Pinpoint the cell where the given text exists, returning its (x, y) midpoint coordinate. 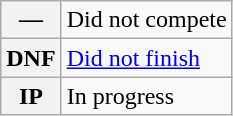
DNF (31, 58)
IP (31, 96)
Did not finish (146, 58)
Did not compete (146, 20)
In progress (146, 96)
— (31, 20)
